Detect which cell encompasses the target text, then output its [X, Y] center coordinate. 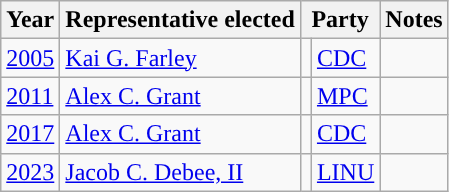
2011 [30, 96]
Party [340, 20]
2017 [30, 134]
LINU [345, 172]
Jacob C. Debee, II [180, 172]
2005 [30, 58]
Representative elected [180, 20]
MPC [345, 96]
Kai G. Farley [180, 58]
Notes [414, 20]
2023 [30, 172]
Year [30, 20]
